Capture the cell that displays the provided text and extract its (x, y) central coordinate. 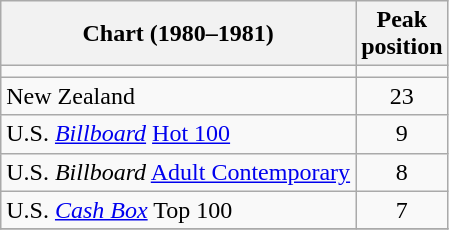
U.S. Billboard Adult Contemporary (178, 172)
9 (402, 134)
7 (402, 210)
U.S. Cash Box Top 100 (178, 210)
Chart (1980–1981) (178, 34)
23 (402, 96)
New Zealand (178, 96)
8 (402, 172)
U.S. Billboard Hot 100 (178, 134)
Peakposition (402, 34)
